Determine the [X, Y] coordinate at the center of the cell enclosing the given text.  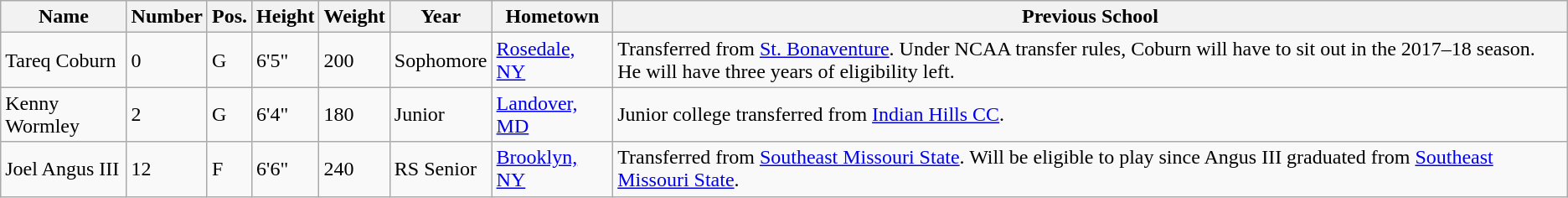
200 [354, 60]
Brooklyn, NY [553, 169]
6'5" [286, 60]
Year [441, 17]
Joel Angus III [64, 169]
Hometown [553, 17]
12 [167, 169]
RS Senior [441, 169]
Name [64, 17]
Pos. [230, 17]
Transferred from Southeast Missouri State. Will be eligible to play since Angus III graduated from Southeast Missouri State. [1091, 169]
180 [354, 114]
Junior college transferred from Indian Hills CC. [1091, 114]
2 [167, 114]
0 [167, 60]
Height [286, 17]
Sophomore [441, 60]
F [230, 169]
Number [167, 17]
Rosedale, NY [553, 60]
Junior [441, 114]
6'6" [286, 169]
240 [354, 169]
Weight [354, 17]
Kenny Wormley [64, 114]
Tareq Coburn [64, 60]
Previous School [1091, 17]
Landover, MD [553, 114]
6'4" [286, 114]
